Search for the cell housing the specified text and yield its (X, Y) center coordinate. 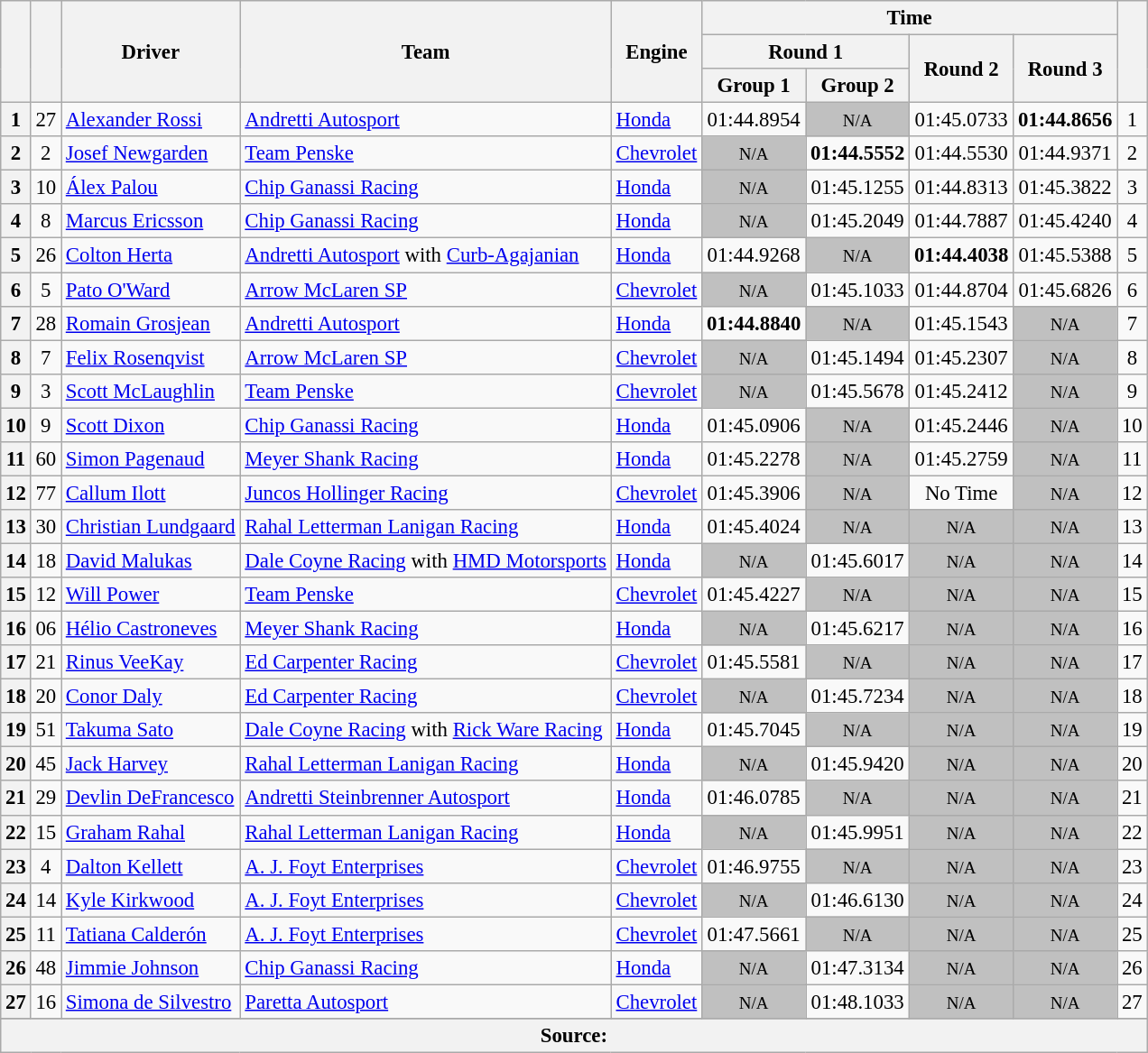
01:47.3134 (857, 968)
Scott Dixon (152, 425)
Dalton Kellett (152, 866)
01:45.2759 (962, 459)
28 (45, 323)
01:47.5661 (755, 934)
01:45.2446 (962, 425)
Team (426, 52)
01:45.7234 (857, 697)
Juncos Hollinger Racing (426, 493)
51 (45, 730)
Conor Daly (152, 697)
Round 3 (1065, 69)
01:45.5678 (857, 391)
Group 1 (755, 86)
01:45.4024 (755, 527)
Dale Coyne Racing with HMD Motorsports (426, 560)
45 (45, 764)
01:44.8954 (755, 120)
Rinus VeeKay (152, 662)
Álex Palou (152, 188)
Josef Newgarden (152, 153)
06 (45, 629)
01:46.6130 (857, 900)
01:48.1033 (857, 1002)
01:44.7887 (962, 221)
Source: (574, 1036)
01:44.8704 (962, 290)
01:45.6826 (1065, 290)
01:45.2049 (857, 221)
Devlin DeFrancesco (152, 799)
01:45.4227 (755, 595)
01:44.9268 (755, 255)
Callum Ilott (152, 493)
01:45.5581 (755, 662)
Round 2 (962, 69)
No Time (962, 493)
01:45.1255 (857, 188)
01:44.8656 (1065, 120)
01:45.2278 (755, 459)
01:45.5388 (1065, 255)
Andretti Steinbrenner Autosport (426, 799)
77 (45, 493)
01:45.4240 (1065, 221)
Kyle Kirkwood (152, 900)
01:45.1494 (857, 357)
Dale Coyne Racing with Rick Ware Racing (426, 730)
Pato O'Ward (152, 290)
01:45.1033 (857, 290)
Scott McLaughlin (152, 391)
01:45.3906 (755, 493)
01:44.5530 (962, 153)
David Malukas (152, 560)
Christian Lundgaard (152, 527)
Hélio Castroneves (152, 629)
Will Power (152, 595)
01:44.4038 (962, 255)
60 (45, 459)
01:44.9371 (1065, 153)
29 (45, 799)
01:45.0906 (755, 425)
Felix Rosenqvist (152, 357)
01:44.8313 (962, 188)
48 (45, 968)
01:45.3822 (1065, 188)
01:46.0785 (755, 799)
01:45.2307 (962, 357)
01:45.7045 (755, 730)
Tatiana Calderón (152, 934)
01:46.9755 (755, 866)
01:45.1543 (962, 323)
01:45.2412 (962, 391)
01:44.8840 (755, 323)
Group 2 (857, 86)
01:45.0733 (962, 120)
30 (45, 527)
Time (910, 18)
01:45.6217 (857, 629)
Romain Grosjean (152, 323)
Jack Harvey (152, 764)
Andretti Autosport with Curb-Agajanian (426, 255)
Marcus Ericsson (152, 221)
Graham Rahal (152, 832)
Paretta Autosport (426, 1002)
Simon Pagenaud (152, 459)
01:45.9951 (857, 832)
Colton Herta (152, 255)
Simona de Silvestro (152, 1002)
Takuma Sato (152, 730)
01:44.5552 (857, 153)
01:45.9420 (857, 764)
Round 1 (806, 52)
Alexander Rossi (152, 120)
Jimmie Johnson (152, 968)
01:45.6017 (857, 560)
Engine (656, 52)
Driver (152, 52)
